Output the [x, y] coordinate of the center of the cell containing the given text.  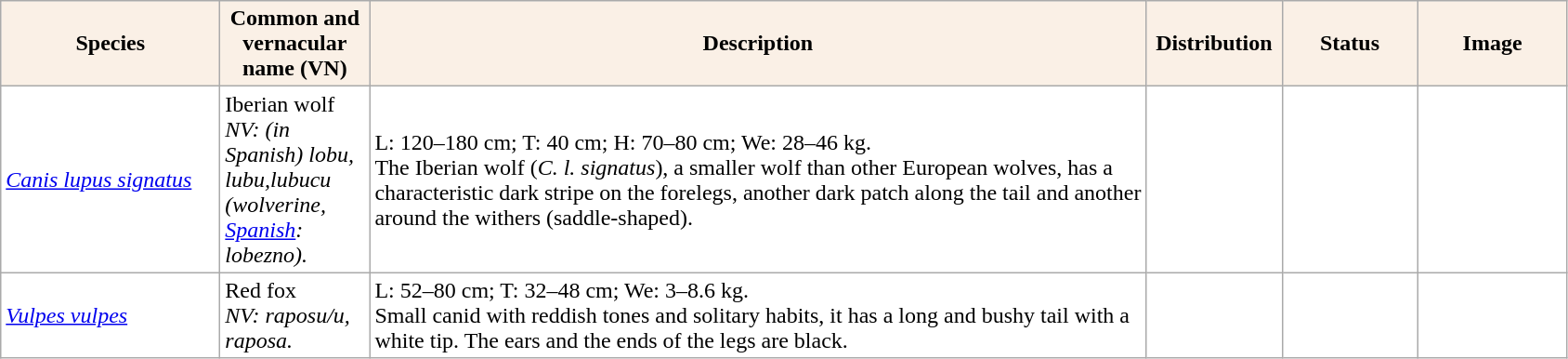
Description [758, 44]
Status [1350, 44]
Distribution [1214, 44]
Image [1492, 44]
Red foxNV: raposu/u, raposa. [295, 315]
Vulpes vulpes [111, 315]
Canis lupus signatus [111, 179]
Iberian wolfNV: (in Spanish) lobu, lubu,lubucu (wolverine, Spanish: lobezno). [295, 179]
Species [111, 44]
Common and vernacular name (VN) [295, 44]
